Return [x, y] of the center of cell containing provided text 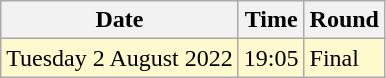
Tuesday 2 August 2022 [120, 58]
Time [271, 20]
Round [344, 20]
Final [344, 58]
Date [120, 20]
19:05 [271, 58]
